Locate the cell with the specified text and output its [X, Y] center coordinate. 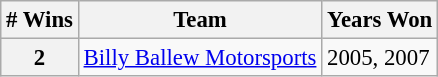
# Wins [40, 20]
2 [40, 58]
Years Won [380, 20]
2005, 2007 [380, 58]
Billy Ballew Motorsports [200, 58]
Team [200, 20]
